Locate the cell with the specified text and output its (X, Y) center coordinate. 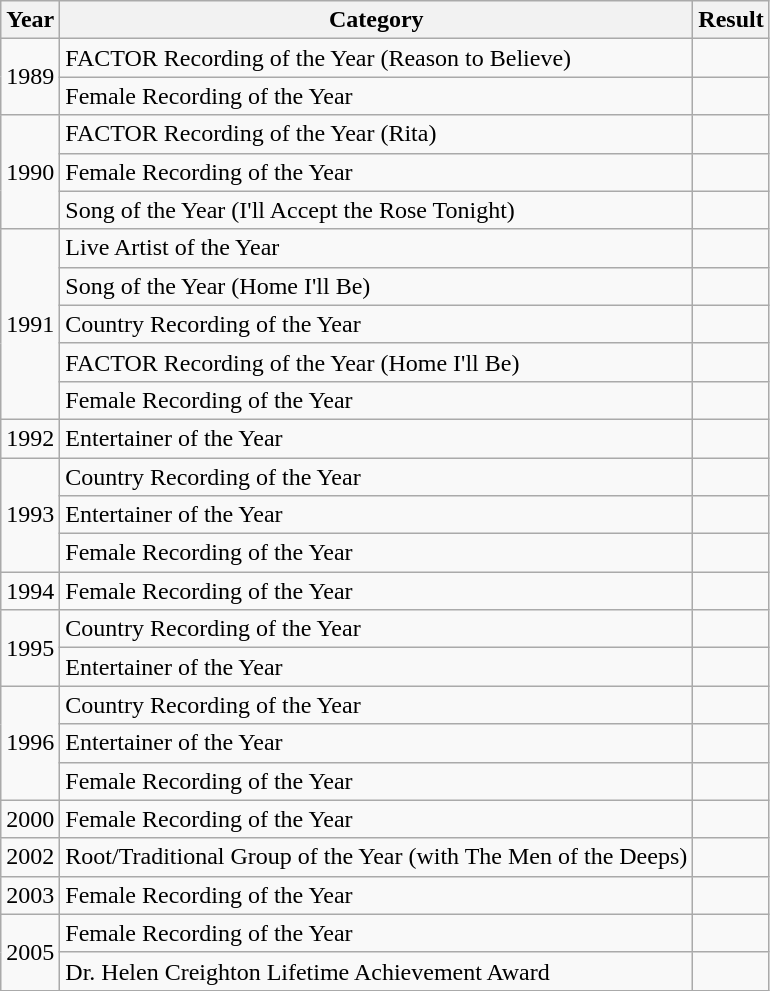
2000 (30, 819)
1993 (30, 515)
1994 (30, 591)
Category (376, 20)
Dr. Helen Creighton Lifetime Achievement Award (376, 971)
Song of the Year (Home I'll Be) (376, 286)
1996 (30, 743)
1990 (30, 172)
1995 (30, 648)
Live Artist of the Year (376, 248)
Root/Traditional Group of the Year (with The Men of the Deeps) (376, 857)
FACTOR Recording of the Year (Home I'll Be) (376, 362)
1992 (30, 438)
FACTOR Recording of the Year (Reason to Believe) (376, 58)
2005 (30, 952)
1989 (30, 77)
FACTOR Recording of the Year (Rita) (376, 134)
2002 (30, 857)
Song of the Year (I'll Accept the Rose Tonight) (376, 210)
2003 (30, 895)
1991 (30, 324)
Result (731, 20)
Year (30, 20)
